Return the [X, Y] coordinate for the center point of the cell that contains the specified text.  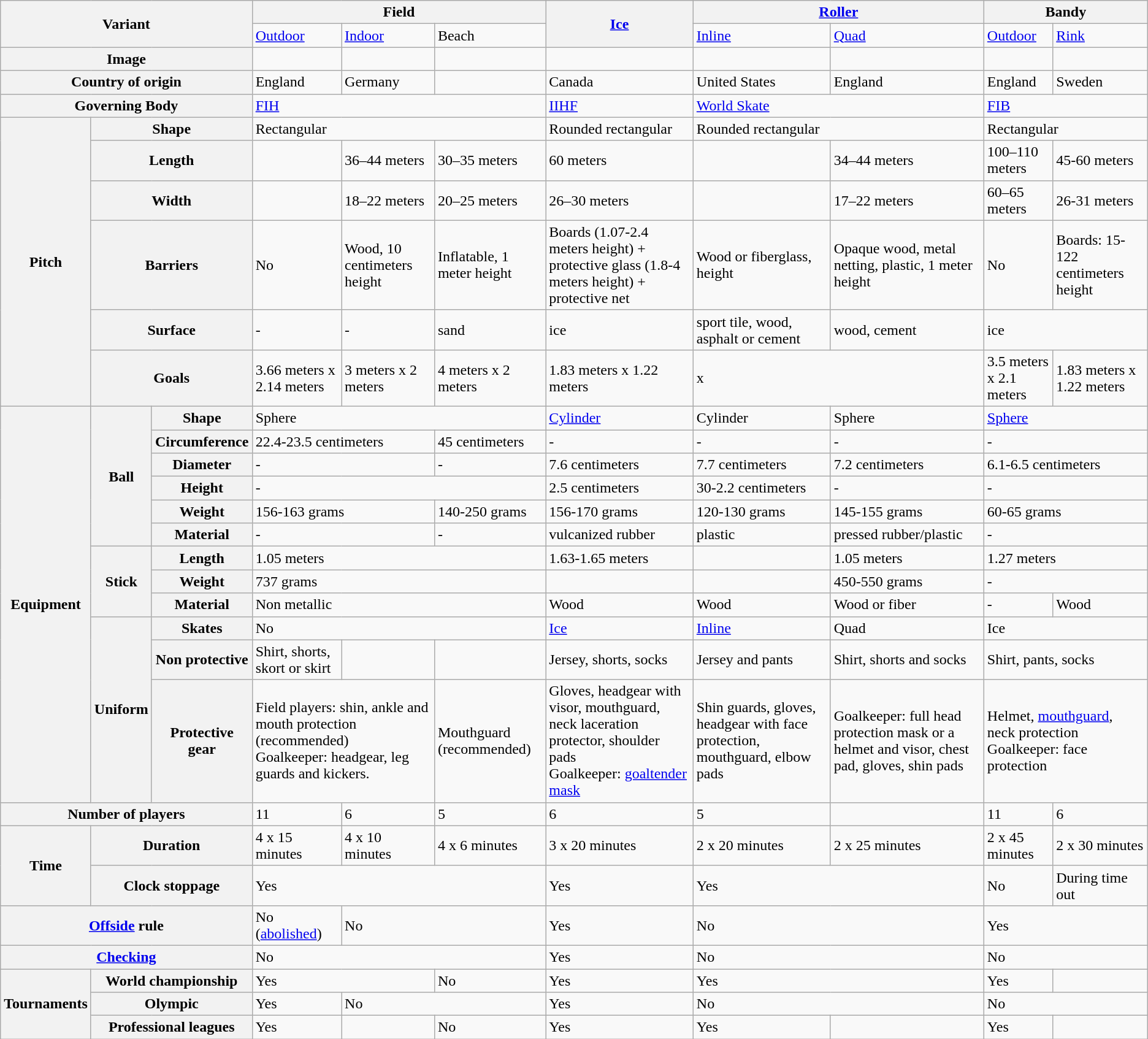
26-31 meters [1100, 200]
Mouthguard (recommended) [489, 741]
Germany [388, 82]
Tournaments [46, 1004]
737 grams [399, 581]
30–35 meters [489, 161]
Non metallic [399, 605]
Rink [1100, 36]
Canada [619, 82]
156-170 grams [619, 512]
Beach [489, 36]
45 centimeters [489, 441]
Clock stoppage [172, 886]
Opaque wood, metal netting, plastic, 1 meter height [907, 265]
FIB [1066, 105]
100–110 meters [1018, 161]
Bandy [1066, 12]
Jersey and pants [762, 660]
Variant [126, 24]
Inflatable, 1 meter height [489, 265]
Surface [172, 330]
sport tile, wood, asphalt or cement [762, 330]
4 meters x 2 meters [489, 378]
156-163 grams [343, 512]
sand [489, 330]
Goalkeeper: full head protection mask or a helmet and visor, chest pad, gloves, shin pads [907, 741]
Gloves, headgear with visor, mouthguard, neck laceration protector, shoulder padsGoalkeeper: goaltender mask [619, 741]
7.2 centimeters [907, 465]
Goals [172, 378]
Country of origin [126, 82]
plastic [762, 535]
FIH [399, 105]
Field [399, 12]
Diameter [202, 465]
Checking [126, 957]
Wood or fiberglass, height [762, 265]
Shirt, pants, socks [1066, 660]
Jersey, shorts, socks [619, 660]
3 x 20 minutes [619, 845]
Wood, 10 centimeters height [388, 265]
Protective gear [202, 741]
145-155 grams [907, 512]
No (abolished) [297, 925]
3.5 meters x 2.1 meters [1018, 378]
17–22 meters [907, 200]
Helmet, mouthguard, neck protectionGoalkeeper: face protection [1066, 741]
x [838, 378]
60 meters [619, 161]
Skates [202, 628]
3 meters x 2 meters [388, 378]
7.7 centimeters [762, 465]
World Skate [838, 105]
Roller [838, 12]
vulcanized rubber [619, 535]
Shirt, shorts and socks [907, 660]
Image [126, 59]
Non protective [202, 660]
36–44 meters [388, 161]
1.63-1.65 meters [619, 558]
34–44 meters [907, 161]
140-250 grams [489, 512]
Shin guards, gloves, headgear with face protection, mouthguard, elbow pads [762, 741]
Governing Body [126, 105]
During time out [1100, 886]
60-65 grams [1066, 512]
Offside rule [126, 925]
450-550 grams [907, 581]
Boards: 15-122 centimeters height [1100, 265]
Professional leagues [172, 1027]
4 x 10 minutes [388, 845]
26–30 meters [619, 200]
2 x 20 minutes [762, 845]
22.4-23.5 centimeters [343, 441]
Barriers [172, 265]
30-2.2 centimeters [762, 488]
Field players: shin, ankle and mouth protection (recommended)Goalkeeper: headgear, leg guards and kickers. [343, 741]
2 x 30 minutes [1100, 845]
Sweden [1100, 82]
Pitch [46, 261]
Duration [172, 845]
pressed rubber/plastic [907, 535]
IIHF [619, 105]
World championship [172, 981]
Height [202, 488]
Circumference [202, 441]
Width [172, 200]
Number of players [126, 814]
Shirt, shorts, skort or skirt [297, 660]
Boards (1.07-2.4 meters height) + protective glass (1.8-4 meters height) + protective net [619, 265]
United States [762, 82]
wood, cement [907, 330]
Stick [121, 581]
7.6 centimeters [619, 465]
2.5 centimeters [619, 488]
2 x 45 minutes [1018, 845]
2 x 25 minutes [907, 845]
60–65 meters [1018, 200]
20–25 meters [489, 200]
Ball [121, 476]
120-130 grams [762, 512]
1.27 meters [1066, 558]
Wood or fiber [907, 605]
6.1-6.5 centimeters [1066, 465]
4 x 6 minutes [489, 845]
3.66 meters x 2.14 meters [297, 378]
Indoor [388, 36]
4 x 15 minutes [297, 845]
45-60 meters [1100, 161]
Time [46, 865]
Uniform [121, 709]
Olympic [172, 1004]
Equipment [46, 604]
18–22 meters [388, 200]
